Detect which cell encompasses the target text, then output its (X, Y) center coordinate. 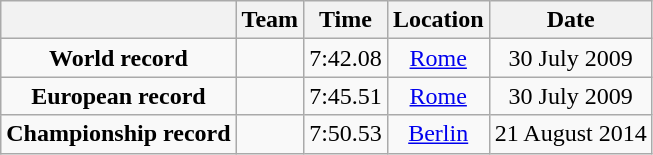
Championship record (118, 134)
Time (346, 20)
21 August 2014 (570, 134)
7:45.51 (346, 96)
Berlin (438, 134)
Location (438, 20)
European record (118, 96)
Team (270, 20)
Date (570, 20)
World record (118, 58)
7:42.08 (346, 58)
7:50.53 (346, 134)
